Provide the [x, y] coordinate of the cell's center where the given text is located.  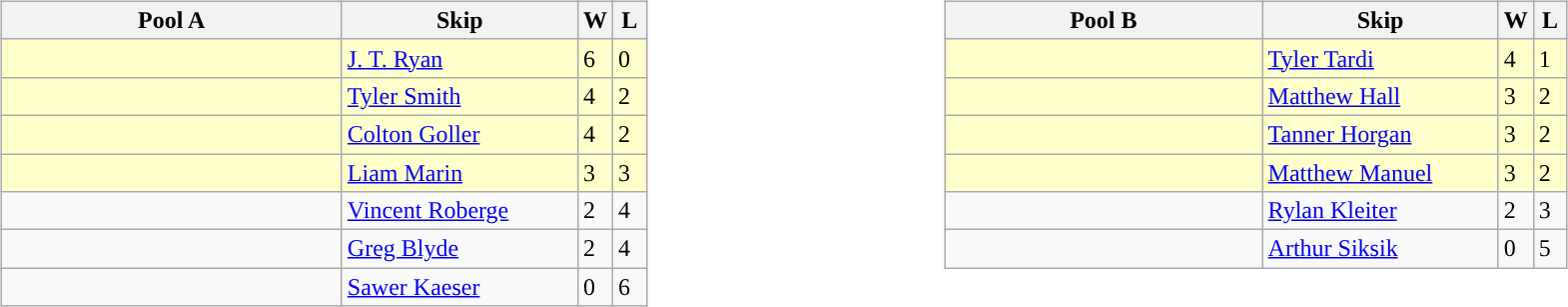
Liam Marin [459, 173]
Tyler Smith [459, 96]
1 [1550, 58]
Matthew Manuel [1380, 173]
5 [1550, 249]
Sawer Kaeser [459, 287]
Vincent Roberge [459, 211]
Matthew Hall [1380, 96]
Pool A [172, 20]
Pool B [1105, 20]
Colton Goller [459, 134]
Tyler Tardi [1380, 58]
Arthur Siksik [1380, 249]
J. T. Ryan [459, 58]
Greg Blyde [459, 249]
Tanner Horgan [1380, 134]
Rylan Kleiter [1380, 211]
